Find where the given text appears and provide that cell's center as [X, Y] coordinate. 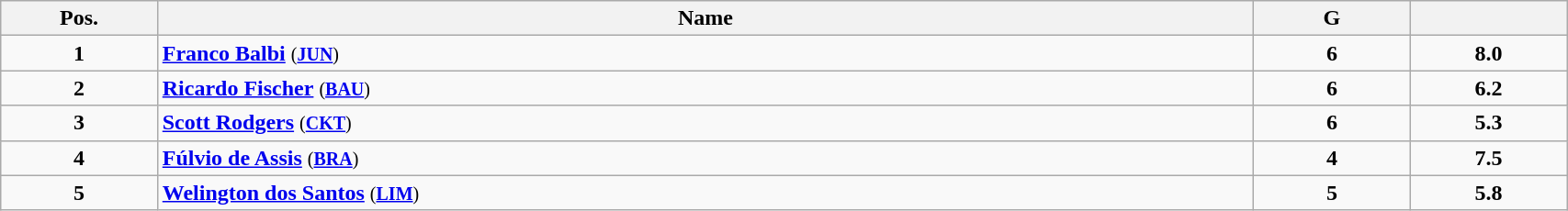
Name [705, 18]
3 [79, 123]
8.0 [1488, 53]
Scott Rodgers (CKT) [705, 123]
7.5 [1488, 158]
5.8 [1488, 193]
Ricardo Fischer (BAU) [705, 88]
6.2 [1488, 88]
5.3 [1488, 123]
1 [79, 53]
Pos. [79, 18]
2 [79, 88]
G [1332, 18]
Franco Balbi (JUN) [705, 53]
Fúlvio de Assis (BRA) [705, 158]
Welington dos Santos (LIM) [705, 193]
